For the text-containing cell, return its midpoint in [x, y] coordinate format. 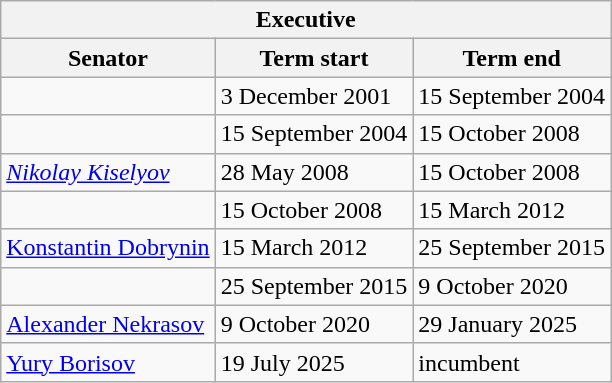
Executive [306, 20]
Senator [108, 58]
Konstantin Dobrynin [108, 248]
19 July 2025 [314, 362]
28 May 2008 [314, 172]
Term start [314, 58]
Term end [512, 58]
Alexander Nekrasov [108, 324]
incumbent [512, 362]
Yury Borisov [108, 362]
Nikolay Kiselyov [108, 172]
3 December 2001 [314, 96]
29 January 2025 [512, 324]
